Return the (X, Y) coordinate for the center point of the cell that contains the specified text.  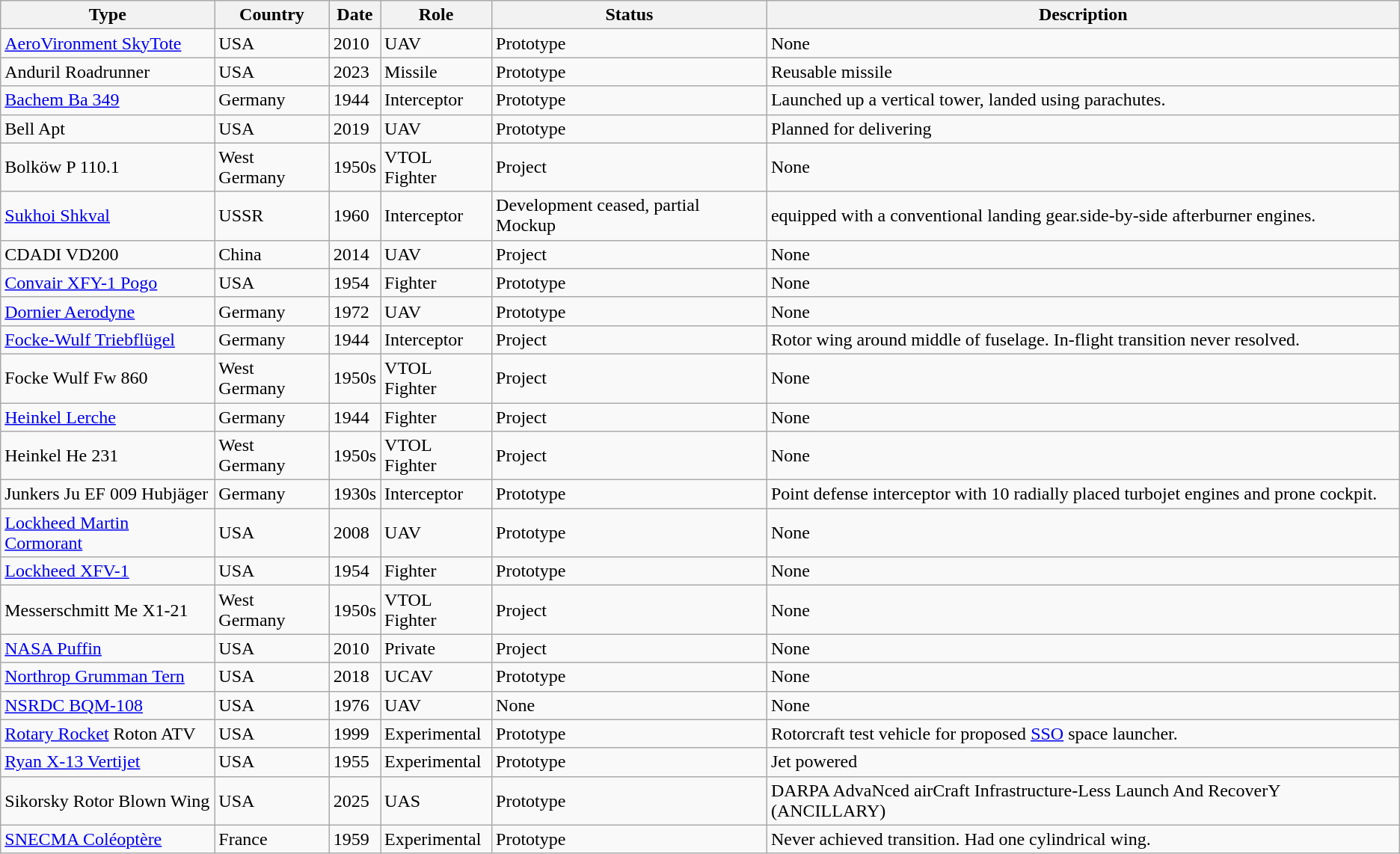
France (272, 839)
Messerschmitt Me X1-21 (108, 610)
Point defense interceptor with 10 radially placed turbojet engines and prone cockpit. (1083, 494)
Sikorsky Rotor Blown Wing (108, 800)
Sukhoi Shkval (108, 215)
CDADI VD200 (108, 254)
Heinkel Lerche (108, 417)
Type (108, 15)
1959 (354, 839)
Rotor wing around middle of fuselage. In-flight transition never resolved. (1083, 340)
Description (1083, 15)
2018 (354, 677)
Date (354, 15)
Lockheed XFV-1 (108, 571)
2023 (354, 72)
Junkers Ju EF 009 Hubjäger (108, 494)
Dornier Aerodyne (108, 311)
1955 (354, 762)
NSRDC BQM-108 (108, 705)
Private (437, 648)
NASA Puffin (108, 648)
2008 (354, 532)
Anduril Roadrunner (108, 72)
China (272, 254)
Rotary Rocket Roton ATV (108, 734)
UCAV (437, 677)
1999 (354, 734)
Focke-Wulf Triebflügel (108, 340)
Ryan X-13 Vertijet (108, 762)
USSR (272, 215)
DARPA AdvaNced airCraft Infrastructure-Less Launch And RecoverY (ANCILLARY) (1083, 800)
Planned for delivering (1083, 129)
Development ceased, partial Mockup (630, 215)
Missile (437, 72)
1976 (354, 705)
Heinkel He 231 (108, 456)
2014 (354, 254)
Jet powered (1083, 762)
AeroVironment SkyTote (108, 43)
Rotorcraft test vehicle for proposed SSO space launcher. (1083, 734)
Never achieved transition. Had one cylindrical wing. (1083, 839)
Country (272, 15)
Lockheed Martin Cormorant (108, 532)
2025 (354, 800)
1960 (354, 215)
1972 (354, 311)
Bolköw P 110.1 (108, 168)
Role (437, 15)
2019 (354, 129)
Bachem Ba 349 (108, 100)
SNECMA Coléoptère (108, 839)
Convair XFY-1 Pogo (108, 283)
UAS (437, 800)
equipped with a conventional landing gear.side-by-side afterburner engines. (1083, 215)
Northrop Grumman Tern (108, 677)
Bell Apt (108, 129)
Focke Wulf Fw 860 (108, 378)
Launched up a vertical tower, landed using parachutes. (1083, 100)
Status (630, 15)
Reusable missile (1083, 72)
1930s (354, 494)
